From the cell containing the given text, extract its center point as (x, y) coordinate. 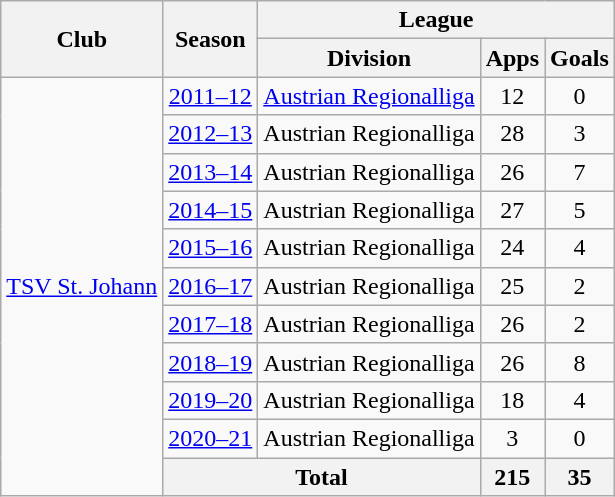
2019–20 (210, 400)
2011–12 (210, 96)
18 (512, 400)
Total (322, 477)
Goals (580, 58)
League (436, 20)
Apps (512, 58)
2015–16 (210, 248)
24 (512, 248)
2018–19 (210, 362)
2016–17 (210, 286)
8 (580, 362)
2013–14 (210, 172)
215 (512, 477)
Club (82, 39)
28 (512, 134)
25 (512, 286)
2012–13 (210, 134)
Division (369, 58)
5 (580, 210)
12 (512, 96)
2014–15 (210, 210)
27 (512, 210)
2017–18 (210, 324)
Season (210, 39)
2020–21 (210, 438)
TSV St. Johann (82, 286)
7 (580, 172)
35 (580, 477)
